Locate the cell with the specified text and output its (x, y) center coordinate. 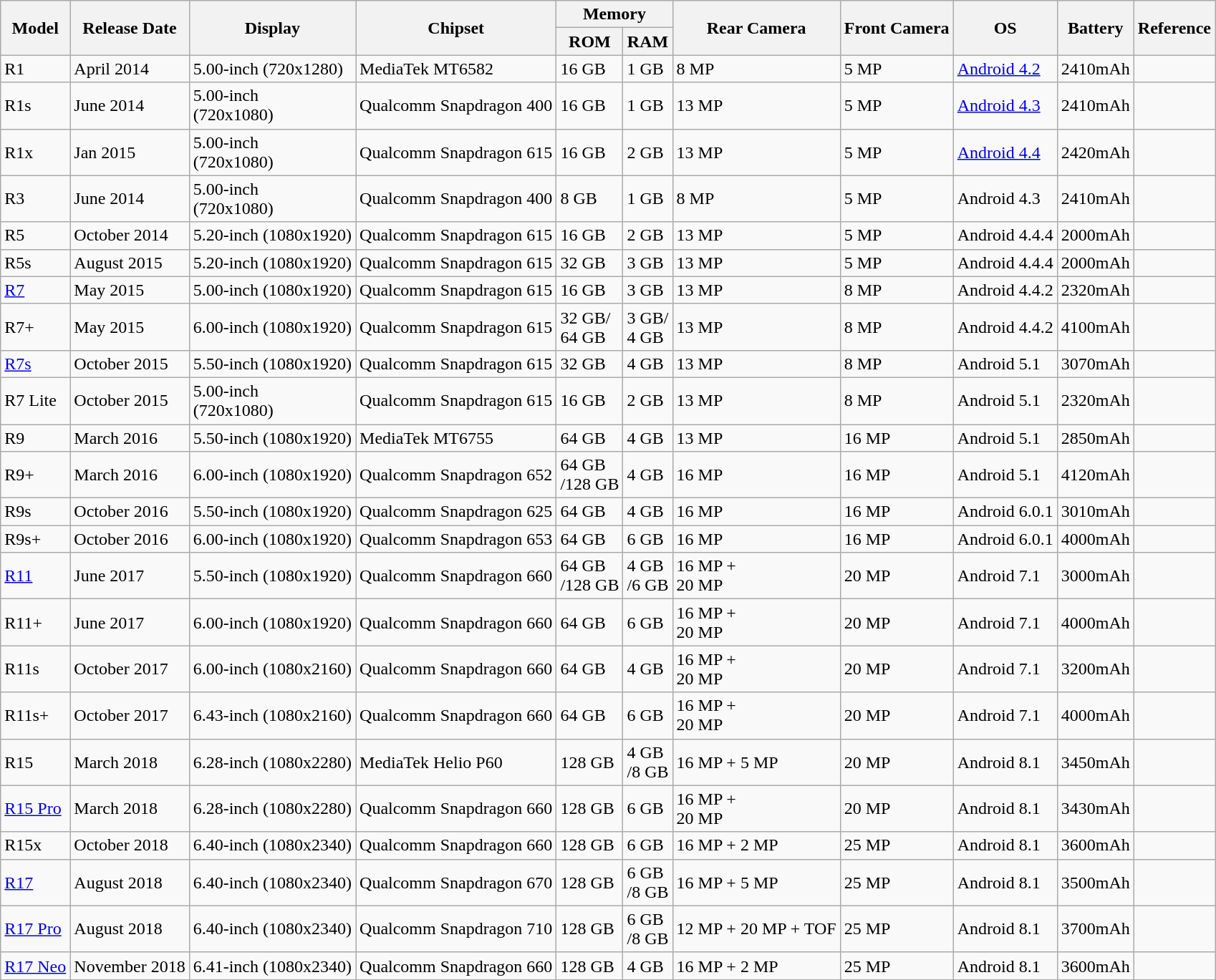
MediaTek Helio P60 (456, 762)
R11s+ (36, 716)
Android 4.4 (1005, 152)
3 GB/4 GB (647, 326)
2850mAh (1096, 437)
October 2014 (130, 236)
4120mAh (1096, 475)
MediaTek MT6755 (456, 437)
Reference (1174, 28)
3700mAh (1096, 929)
3010mAh (1096, 512)
R9+ (36, 475)
Release Date (130, 28)
R17 Pro (36, 929)
32 GB/64 GB (590, 326)
August 2015 (130, 263)
Qualcomm Snapdragon 653 (456, 539)
Qualcomm Snapdragon 710 (456, 929)
OS (1005, 28)
3200mAh (1096, 669)
3430mAh (1096, 809)
Qualcomm Snapdragon 625 (456, 512)
3070mAh (1096, 364)
4 GB/8 GB (647, 762)
R17 Neo (36, 966)
R1x (36, 152)
ROM (590, 42)
Qualcomm Snapdragon 670 (456, 882)
4 GB/6 GB (647, 576)
R1s (36, 106)
12 MP + 20 MP + TOF (756, 929)
6.43-inch (1080x2160) (272, 716)
3000mAh (1096, 576)
R15x (36, 845)
R7 (36, 290)
R7+ (36, 326)
4100mAh (1096, 326)
R9 (36, 437)
Model (36, 28)
Jan 2015 (130, 152)
R9s (36, 512)
5.00-inch (1080x1920) (272, 290)
R11+ (36, 623)
8 GB (590, 199)
Battery (1096, 28)
5.00-inch (720x1280) (272, 69)
RAM (647, 42)
R5s (36, 263)
R1 (36, 69)
R3 (36, 199)
Qualcomm Snapdragon 652 (456, 475)
R5 (36, 236)
3450mAh (1096, 762)
2420mAh (1096, 152)
Rear Camera (756, 28)
R17 (36, 882)
R9s+ (36, 539)
Android 4.2 (1005, 69)
R7s (36, 364)
R11s (36, 669)
Memory (614, 14)
R11 (36, 576)
R15 Pro (36, 809)
Chipset (456, 28)
MediaTek MT6582 (456, 69)
April 2014 (130, 69)
November 2018 (130, 966)
October 2018 (130, 845)
R15 (36, 762)
R7 Lite (36, 401)
3500mAh (1096, 882)
Display (272, 28)
6.41-inch (1080x2340) (272, 966)
Front Camera (897, 28)
6.00-inch (1080x2160) (272, 669)
